Identify which cell holds the provided text, then report its (X, Y) central coordinate. 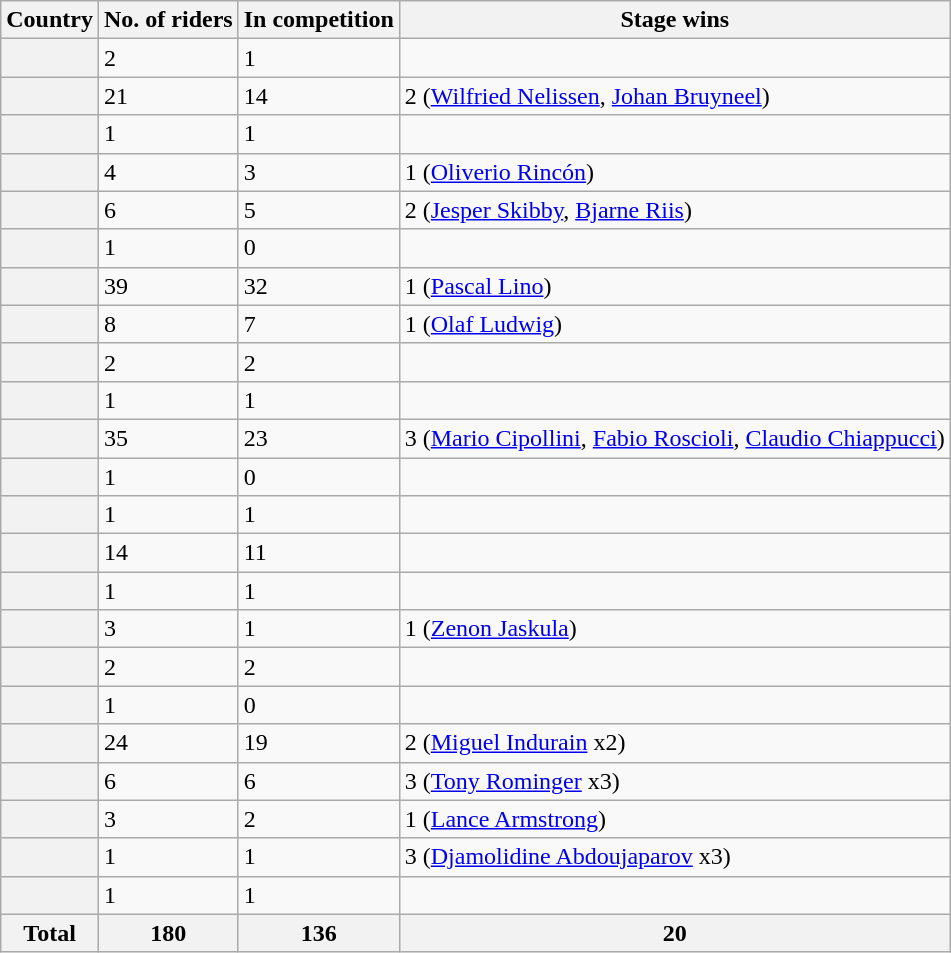
180 (168, 933)
1 (Oliverio Rincón) (674, 172)
7 (318, 324)
39 (168, 286)
In competition (318, 20)
32 (318, 286)
5 (318, 210)
2 (Jesper Skibby, Bjarne Riis) (674, 210)
21 (168, 96)
20 (674, 933)
No. of riders (168, 20)
19 (318, 743)
136 (318, 933)
1 (Olaf Ludwig) (674, 324)
2 (Miguel Indurain x2) (674, 743)
23 (318, 438)
4 (168, 172)
1 (Pascal Lino) (674, 286)
24 (168, 743)
Stage wins (674, 20)
11 (318, 553)
2 (Wilfried Nelissen, Johan Bruyneel) (674, 96)
3 (Djamolidine Abdoujaparov x3) (674, 857)
3 (Tony Rominger x3) (674, 781)
35 (168, 438)
Country (50, 20)
1 (Lance Armstrong) (674, 819)
1 (Zenon Jaskula) (674, 629)
8 (168, 324)
Total (50, 933)
3 (Mario Cipollini, Fabio Roscioli, Claudio Chiappucci) (674, 438)
